Capture the cell that displays the provided text and extract its [X, Y] central coordinate. 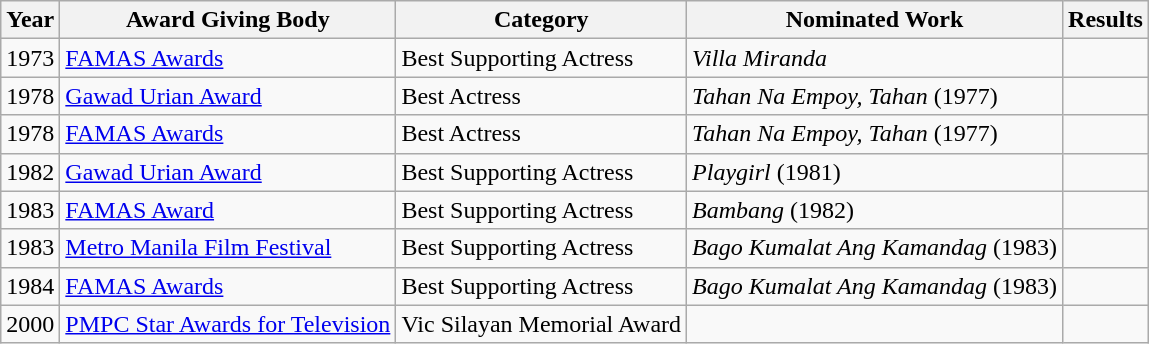
Playgirl (1981) [875, 172]
Category [542, 20]
PMPC Star Awards for Television [228, 324]
Award Giving Body [228, 20]
Vic Silayan Memorial Award [542, 324]
Nominated Work [875, 20]
Villa Miranda [875, 58]
Year [30, 20]
Results [1106, 20]
1973 [30, 58]
1982 [30, 172]
Bambang (1982) [875, 210]
2000 [30, 324]
Metro Manila Film Festival [228, 248]
1984 [30, 286]
FAMAS Award [228, 210]
